Pinpoint the cell where the given text exists, returning its (X, Y) midpoint coordinate. 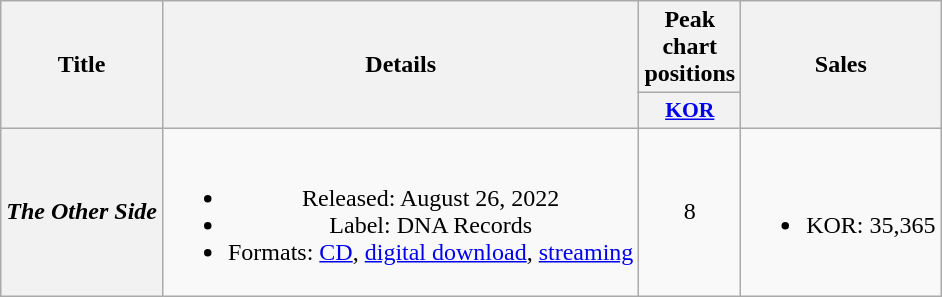
Sales (841, 65)
Peak chartpositions (690, 47)
The Other Side (82, 212)
Released: August 26, 2022Label: DNA RecordsFormats: CD, digital download, streaming (400, 212)
Details (400, 65)
KOR: 35,365 (841, 212)
8 (690, 212)
KOR (690, 111)
Title (82, 65)
